Identify which cell holds the provided text, then report its [x, y] central coordinate. 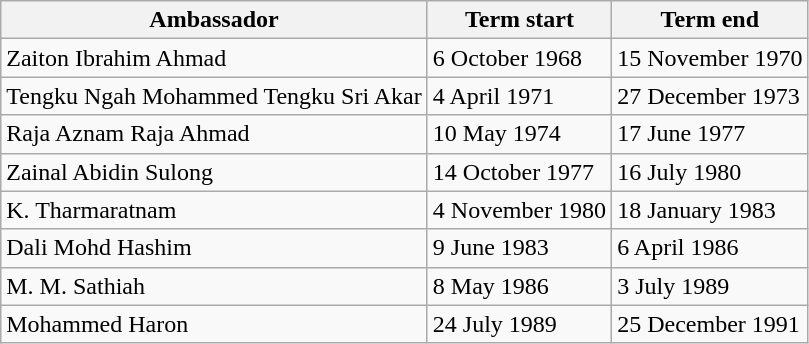
Mohammed Haron [214, 324]
Term start [519, 20]
25 December 1991 [710, 324]
Zainal Abidin Sulong [214, 172]
4 April 1971 [519, 96]
Dali Mohd Hashim [214, 248]
M. M. Sathiah [214, 286]
Ambassador [214, 20]
6 October 1968 [519, 58]
4 November 1980 [519, 210]
10 May 1974 [519, 134]
18 January 1983 [710, 210]
3 July 1989 [710, 286]
Raja Aznam Raja Ahmad [214, 134]
6 April 1986 [710, 248]
15 November 1970 [710, 58]
24 July 1989 [519, 324]
16 July 1980 [710, 172]
17 June 1977 [710, 134]
14 October 1977 [519, 172]
Zaiton Ibrahim Ahmad [214, 58]
9 June 1983 [519, 248]
Term end [710, 20]
8 May 1986 [519, 286]
K. Tharmaratnam [214, 210]
Tengku Ngah Mohammed Tengku Sri Akar [214, 96]
27 December 1973 [710, 96]
